Scan for the cell matching the given text and deliver its (x, y) coordinate at center. 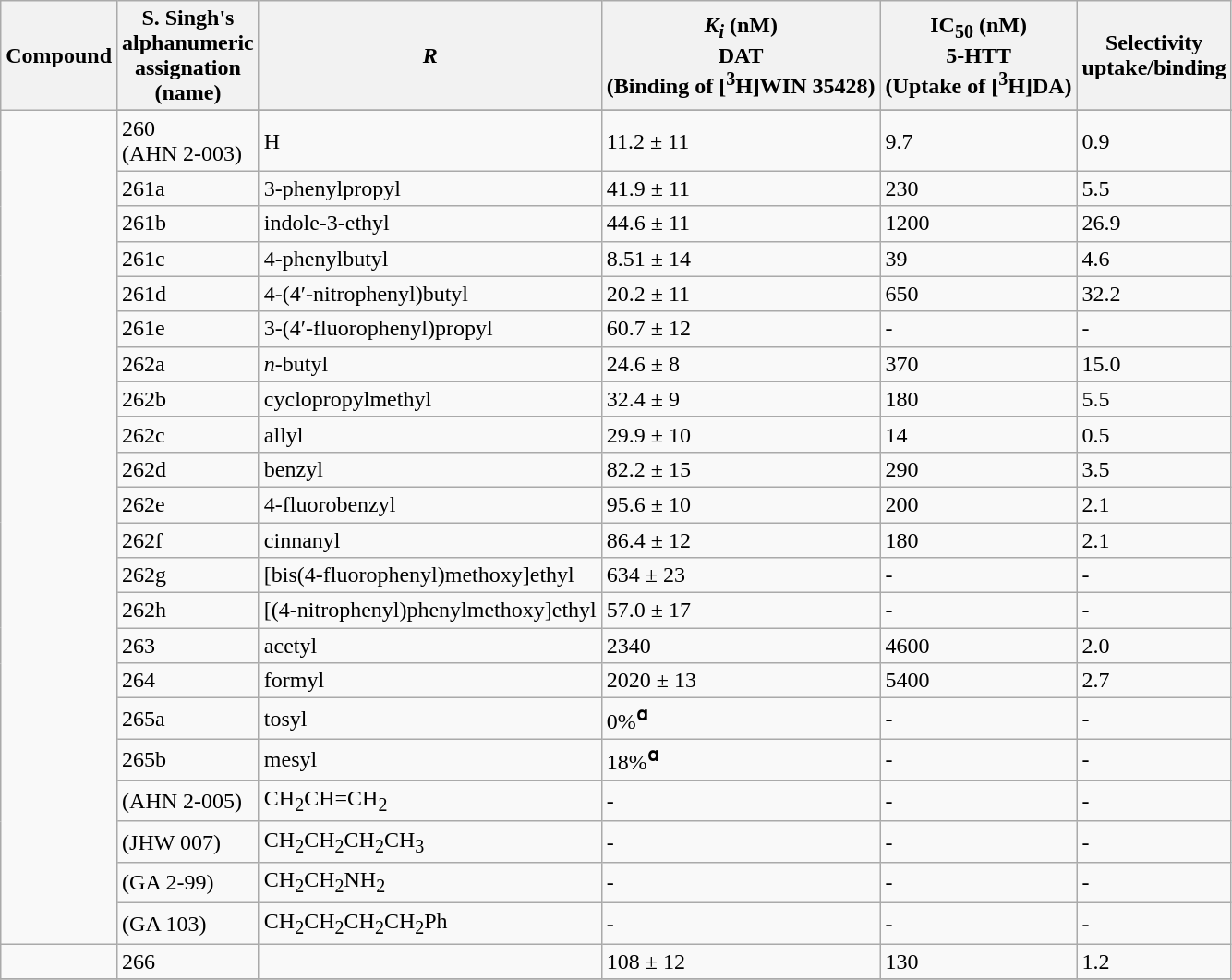
650 (979, 294)
(GA 2-99) (188, 883)
261b (188, 224)
82.2 ± 15 (741, 469)
4600 (979, 646)
indole-3-ethyl (430, 224)
262d (188, 469)
261d (188, 294)
26.9 (1154, 224)
mesyl (430, 759)
4-(4′-nitrophenyl)butyl (430, 294)
CH2CH2CH2CH3 (430, 841)
32.2 (1154, 294)
265a (188, 719)
20.2 ± 11 (741, 294)
5400 (979, 681)
R (430, 55)
1.2 (1154, 962)
262b (188, 399)
CH2CH=CH2 (430, 801)
(AHN 2-005) (188, 801)
262g (188, 575)
32.4 ± 9 (741, 399)
262c (188, 434)
cinnanyl (430, 540)
1200 (979, 224)
IC50 (nM)5-HTT(Uptake of [3H]DA) (979, 55)
15.0 (1154, 364)
264 (188, 681)
41.9 ± 11 (741, 188)
(GA 103) (188, 924)
Ki (nM)DAT(Binding of [3H]WIN 35428) (741, 55)
formyl (430, 681)
261a (188, 188)
2.0 (1154, 646)
4-fluorobenzyl (430, 504)
29.9 ± 10 (741, 434)
[(4-nitrophenyl)phenylmethoxy]ethyl (430, 611)
tosyl (430, 719)
0.9 (1154, 140)
2340 (741, 646)
n-butyl (430, 364)
261e (188, 329)
262a (188, 364)
44.6 ± 11 (741, 224)
4-phenylbutyl (430, 259)
H (430, 140)
Compound (59, 55)
290 (979, 469)
2.7 (1154, 681)
4.6 (1154, 259)
57.0 ± 17 (741, 611)
0.5 (1154, 434)
cyclopropylmethyl (430, 399)
2020 ± 13 (741, 681)
14 (979, 434)
acetyl (430, 646)
262f (188, 540)
265b (188, 759)
260(AHN 2-003) (188, 140)
634 ± 23 (741, 575)
3.5 (1154, 469)
24.6 ± 8 (741, 364)
benzyl (430, 469)
261c (188, 259)
262h (188, 611)
370 (979, 364)
(JHW 007) (188, 841)
9.7 (979, 140)
86.4 ± 12 (741, 540)
130 (979, 962)
11.2 ± 11 (741, 140)
263 (188, 646)
108 ± 12 (741, 962)
18%ɑ (741, 759)
266 (188, 962)
262e (188, 504)
200 (979, 504)
CH2CH2NH2 (430, 883)
Selectivityuptake/binding (1154, 55)
allyl (430, 434)
3-(4′-fluorophenyl)propyl (430, 329)
60.7 ± 12 (741, 329)
S. Singh'salphanumericassignation(name) (188, 55)
[bis(4-fluorophenyl)methoxy]ethyl (430, 575)
230 (979, 188)
3-phenylpropyl (430, 188)
95.6 ± 10 (741, 504)
39 (979, 259)
8.51 ± 14 (741, 259)
CH2CH2CH2CH2Ph (430, 924)
0%ɑ (741, 719)
